Return [X, Y] of the center of cell containing provided text 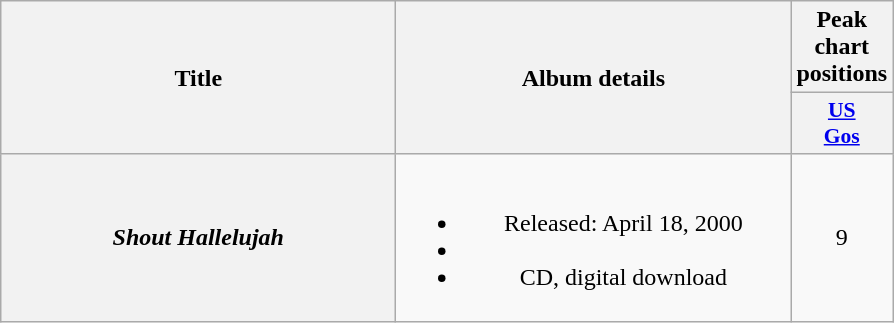
USGos [842, 124]
Album details [594, 78]
Title [198, 78]
Peak chart positions [842, 47]
Released: April 18, 2000CD, digital download [594, 238]
9 [842, 238]
Shout Hallelujah [198, 238]
